Capture the cell that displays the provided text and extract its (X, Y) central coordinate. 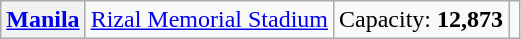
Capacity: 12,873 (422, 20)
Manila (43, 20)
Rizal Memorial Stadium (209, 20)
